From the cell containing the given text, extract its center point as (x, y) coordinate. 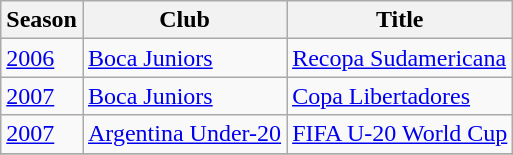
Title (400, 20)
Recopa Sudamericana (400, 58)
Club (184, 20)
Copa Libertadores (400, 96)
Argentina Under-20 (184, 134)
2006 (42, 58)
FIFA U-20 World Cup (400, 134)
Season (42, 20)
